Scan for the cell matching the given text and deliver its (x, y) coordinate at center. 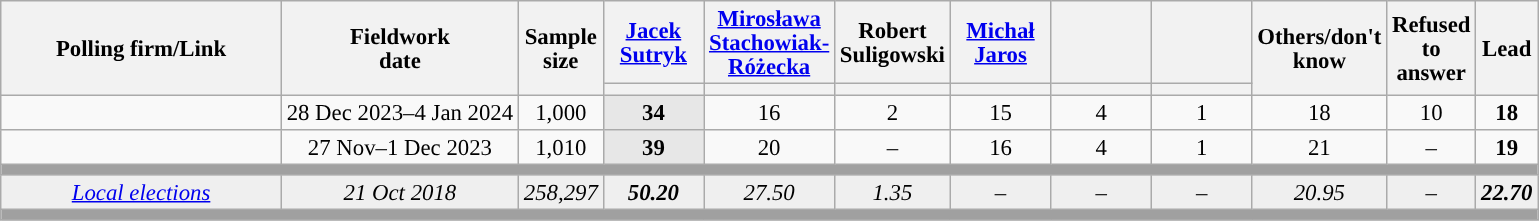
1,000 (560, 114)
258,297 (560, 192)
15 (1000, 114)
34 (654, 114)
39 (654, 148)
22.70 (1507, 192)
Refused to answer (1432, 48)
2 (893, 114)
Polling firm/Link (142, 48)
50.20 (654, 192)
Samplesize (560, 48)
Michał Jaros (1000, 42)
27.50 (770, 192)
1,010 (560, 148)
19 (1507, 148)
27 Nov–1 Dec 2023 (400, 148)
20.95 (1320, 192)
1.35 (893, 192)
Lead (1507, 48)
Jacek Sutryk (654, 42)
21 (1320, 148)
Robert Suligowski (893, 42)
10 (1432, 114)
21 Oct 2018 (400, 192)
Others/don't know (1320, 48)
28 Dec 2023–4 Jan 2024 (400, 114)
Local elections (142, 192)
Fieldworkdate (400, 48)
Mirosława Stachowiak-Różecka (770, 42)
20 (770, 148)
